Identify which cell holds the provided text, then report its (X, Y) central coordinate. 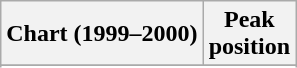
Peakposition (249, 34)
Chart (1999–2000) (102, 34)
